Identify which cell holds the provided text, then report its [x, y] central coordinate. 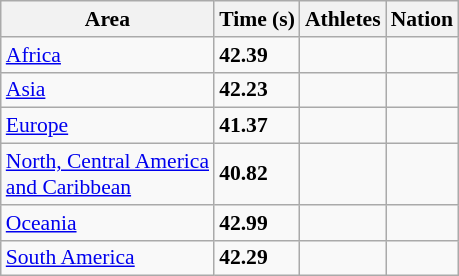
Time (s) [257, 19]
Asia [108, 90]
Nation [422, 19]
Africa [108, 55]
40.82 [257, 174]
42.29 [257, 258]
42.39 [257, 55]
41.37 [257, 126]
42.23 [257, 90]
Area [108, 19]
North, Central America and Caribbean [108, 174]
South America [108, 258]
42.99 [257, 223]
Oceania [108, 223]
Europe [108, 126]
Athletes [343, 19]
